Capture the cell that displays the provided text and extract its [x, y] central coordinate. 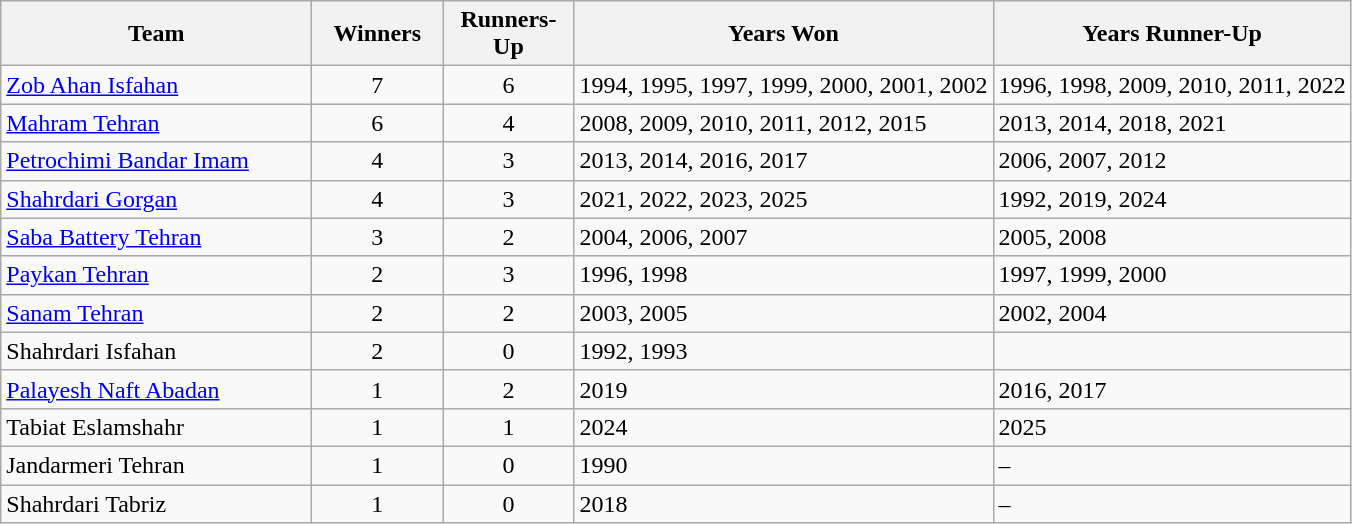
2025 [1172, 427]
2003, 2005 [784, 313]
1996, 1998, 2009, 2010, 2011, 2022 [1172, 85]
2021, 2022, 2023, 2025 [784, 199]
2018 [784, 503]
Sanam Tehran [156, 313]
Tabiat Eslamshahr [156, 427]
2013, 2014, 2018, 2021 [1172, 123]
Mahram Tehran [156, 123]
1996, 1998 [784, 275]
2005, 2008 [1172, 237]
7 [378, 85]
1992, 2019, 2024 [1172, 199]
Shahrdari Isfahan [156, 351]
2002, 2004 [1172, 313]
2006, 2007, 2012 [1172, 161]
2019 [784, 389]
Years Won [784, 34]
2024 [784, 427]
Team [156, 34]
2016, 2017 [1172, 389]
Petrochimi Bandar Imam [156, 161]
Runners-Up [508, 34]
Shahrdari Tabriz [156, 503]
Palayesh Naft Abadan [156, 389]
Paykan Tehran [156, 275]
1994, 1995, 1997, 1999, 2000, 2001, 2002 [784, 85]
2013, 2014, 2016, 2017 [784, 161]
Years Runner-Up [1172, 34]
2008, 2009, 2010, 2011, 2012, 2015 [784, 123]
1997, 1999, 2000 [1172, 275]
1990 [784, 465]
Zob Ahan Isfahan [156, 85]
Saba Battery Tehran [156, 237]
Shahrdari Gorgan [156, 199]
Winners [378, 34]
1992, 1993 [784, 351]
2004, 2006, 2007 [784, 237]
Jandarmeri Tehran [156, 465]
